Locate the cell with the specified text and output its [x, y] center coordinate. 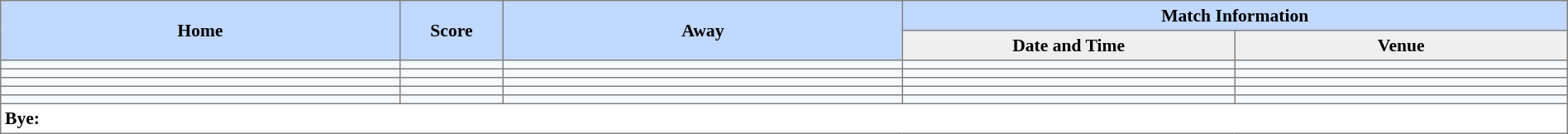
Score [452, 31]
Match Information [1235, 16]
Bye: [784, 118]
Home [200, 31]
Date and Time [1068, 45]
Venue [1401, 45]
Away [703, 31]
